Output the [X, Y] coordinate of the center of the cell containing the given text.  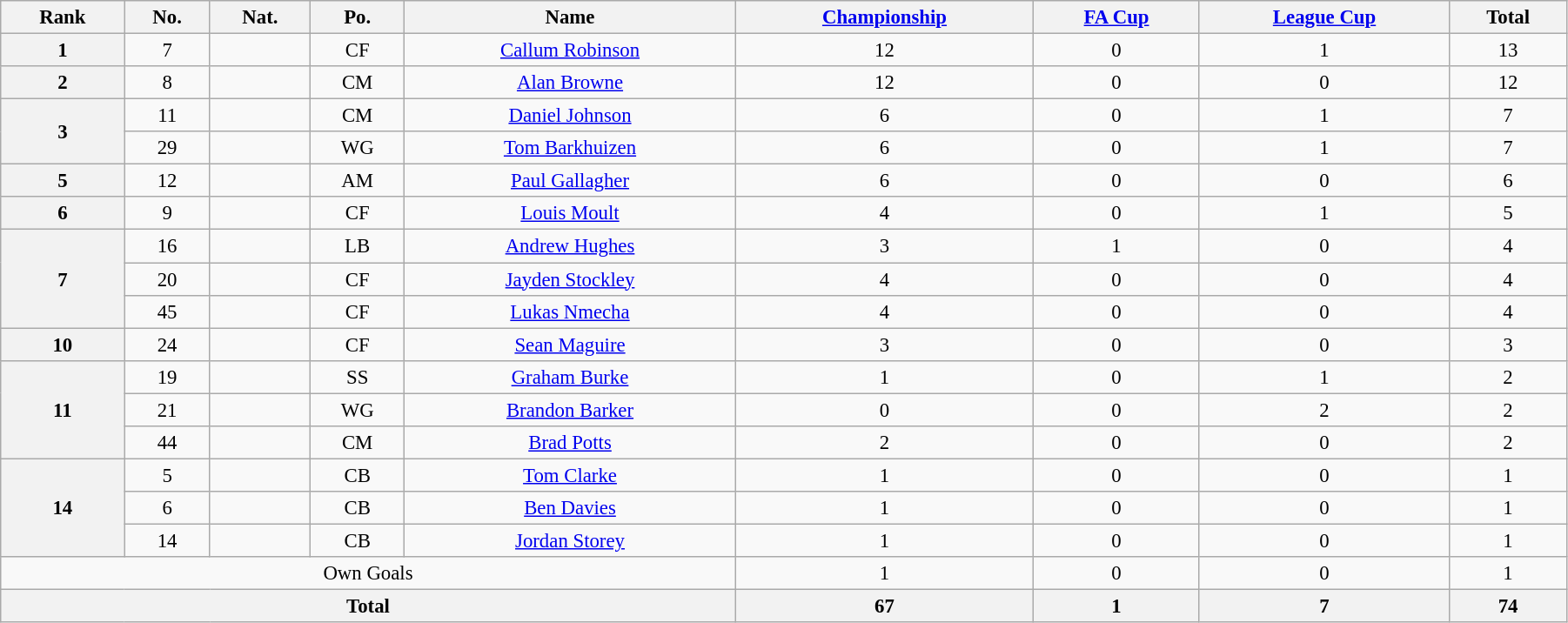
Lukas Nmecha [570, 311]
Louis Moult [570, 213]
Rank [63, 17]
Daniel Johnson [570, 116]
Championship [884, 17]
No. [167, 17]
SS [358, 377]
Andrew Hughes [570, 246]
Ben Davies [570, 508]
16 [167, 246]
Brandon Barker [570, 410]
League Cup [1324, 17]
Jayden Stockley [570, 279]
Tom Clarke [570, 475]
9 [167, 213]
Own Goals [368, 573]
24 [167, 345]
67 [884, 606]
Paul Gallagher [570, 181]
FA Cup [1117, 17]
Name [570, 17]
13 [1509, 50]
8 [167, 83]
Sean Maguire [570, 345]
Callum Robinson [570, 50]
20 [167, 279]
AM [358, 181]
44 [167, 443]
45 [167, 311]
Po. [358, 17]
29 [167, 148]
LB [358, 246]
Jordan Storey [570, 540]
Tom Barkhuizen [570, 148]
Graham Burke [570, 377]
Brad Potts [570, 443]
19 [167, 377]
Nat. [259, 17]
10 [63, 345]
Alan Browne [570, 83]
21 [167, 410]
74 [1509, 606]
